From the cell containing the given text, extract its center point as (X, Y) coordinate. 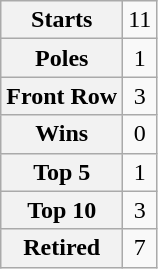
Front Row (62, 96)
Wins (62, 134)
Retired (62, 248)
11 (140, 20)
Poles (62, 58)
7 (140, 248)
0 (140, 134)
Top 5 (62, 172)
Starts (62, 20)
Top 10 (62, 210)
